Extract the (x, y) coordinate from the center of the cell holding the provided text.  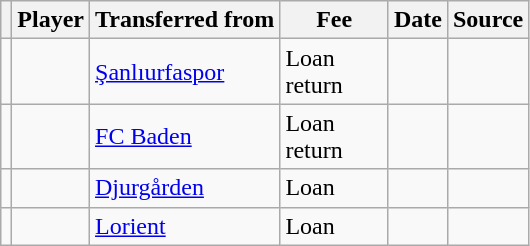
Fee (334, 20)
Şanlıurfaspor (185, 72)
Source (488, 20)
Date (418, 20)
Lorient (185, 226)
Transferred from (185, 20)
FC Baden (185, 136)
Player (51, 20)
Djurgården (185, 188)
